Provide the [x, y] coordinate of the cell's center where the given text is located.  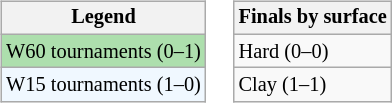
Legend [103, 18]
W15 tournaments (1–0) [103, 85]
Clay (1–1) [313, 85]
Hard (0–0) [313, 51]
Finals by surface [313, 18]
W60 tournaments (0–1) [103, 51]
